Pinpoint the cell where the given text exists, returning its [X, Y] midpoint coordinate. 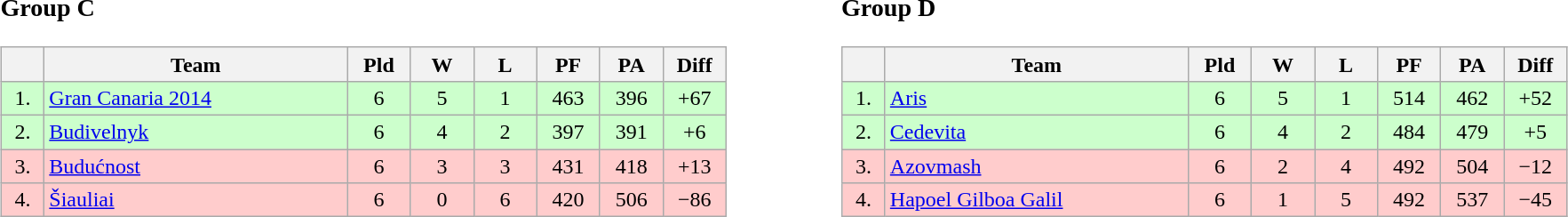
−45 [1535, 200]
418 [631, 166]
Šiauliai [195, 200]
Aris [1036, 98]
+13 [695, 166]
479 [1473, 133]
537 [1473, 200]
+67 [695, 98]
+6 [695, 133]
391 [631, 133]
420 [569, 200]
504 [1473, 166]
Hapoel Gilboa Galil [1036, 200]
−86 [695, 200]
Azovmash [1036, 166]
462 [1473, 98]
397 [569, 133]
0 [442, 200]
396 [631, 98]
Cedevita [1036, 133]
514 [1409, 98]
+52 [1535, 98]
Gran Canaria 2014 [195, 98]
Budivelnyk [195, 133]
Budućnost [195, 166]
431 [569, 166]
484 [1409, 133]
+5 [1535, 133]
463 [569, 98]
−12 [1535, 166]
506 [631, 200]
